Return [X, Y] of the center of cell containing provided text 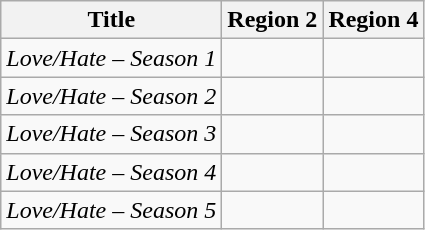
Region 2 [272, 20]
Love/Hate – Season 3 [112, 134]
Love/Hate – Season 4 [112, 172]
Love/Hate – Season 2 [112, 96]
Love/Hate – Season 5 [112, 210]
Title [112, 20]
Love/Hate – Season 1 [112, 58]
Region 4 [374, 20]
